For the text-containing cell, return its midpoint in [x, y] coordinate format. 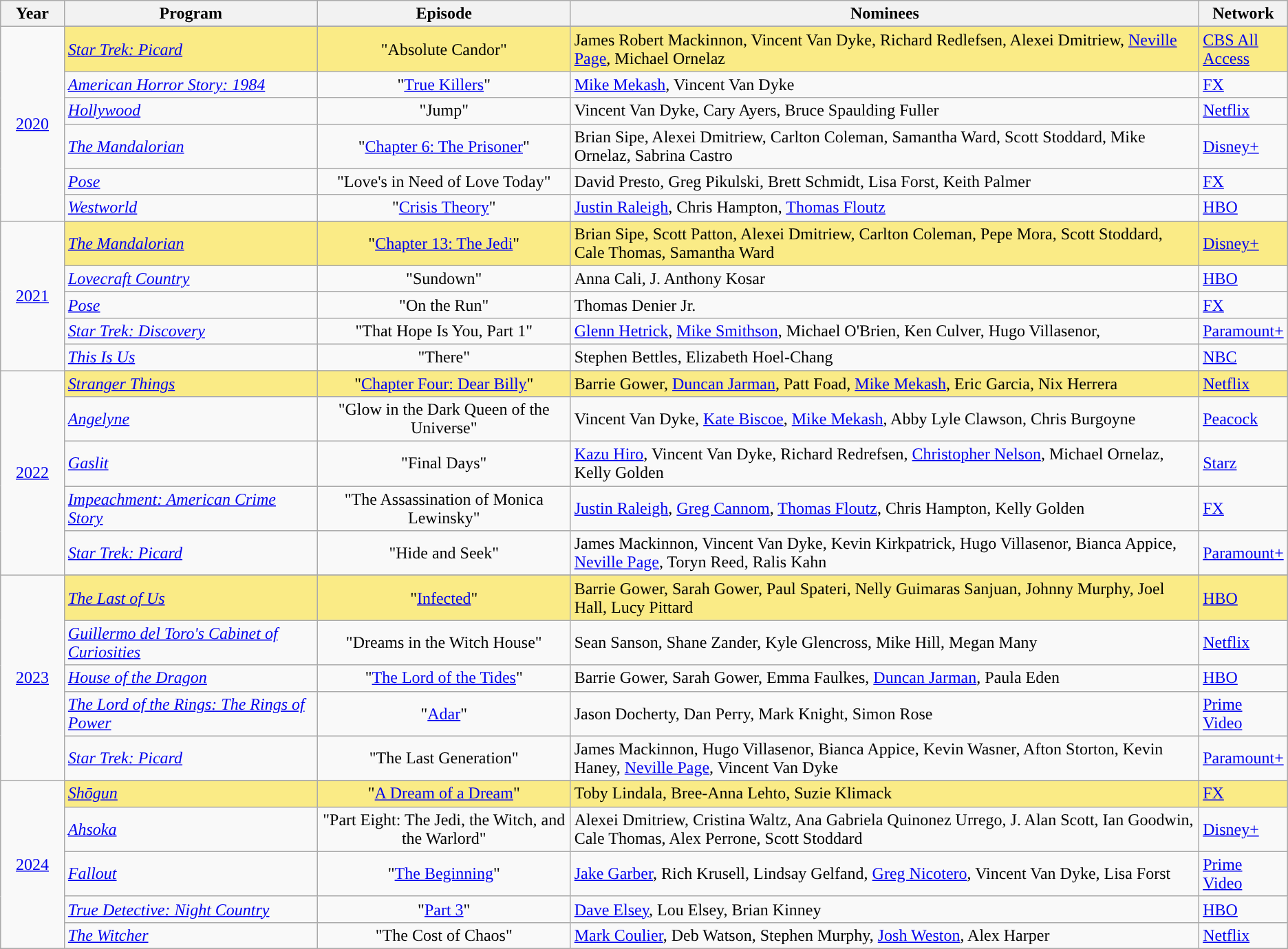
Toby Lindala, Bree-Anna Lehto, Suzie Klimack [885, 794]
Guillermo del Toro's Cabinet of Curiosities [191, 642]
Barrie Gower, Sarah Gower, Paul Spateri, Nelly Guimaras Sanjuan, Johnny Murphy, Joel Hall, Lucy Pittard [885, 598]
Mark Coulier, Deb Watson, Stephen Murphy, Josh Weston, Alex Harper [885, 935]
"The Last Generation" [444, 758]
Shōgun [191, 794]
Dave Elsey, Lou Elsey, Brian Kinney [885, 909]
Jake Garber, Rich Krusell, Lindsay Gelfand, Greg Nicotero, Vincent Van Dyke, Lisa Forst [885, 873]
The Witcher [191, 935]
True Detective: Night Country [191, 909]
"Jump" [444, 111]
Ahsoka [191, 829]
Year [33, 14]
"Absolute Candor" [444, 50]
Alexei Dmitriew, Cristina Waltz, Ana Gabriela Quinonez Urrego, J. Alan Scott, Ian Goodwin, Cale Thomas, Alex Perrone, Scott Stoddard [885, 829]
2024 [33, 864]
House of the Dragon [191, 678]
Westworld [191, 208]
"Glow in the Dark Queen of the Universe" [444, 419]
Starz [1244, 463]
Peacock [1244, 419]
Mike Mekash, Vincent Van Dyke [885, 85]
Angelyne [191, 419]
This Is Us [191, 357]
"Dreams in the Witch House" [444, 642]
"Sundown" [444, 279]
NBC [1244, 357]
Star Trek: Discovery [191, 331]
Vincent Van Dyke, Cary Ayers, Bruce Spaulding Fuller [885, 111]
Gaslit [191, 463]
"Adar" [444, 714]
Anna Cali, J. Anthony Kosar [885, 279]
"Final Days" [444, 463]
Kazu Hiro, Vincent Van Dyke, Richard Redrefsen, Christopher Nelson, Michael Ornelaz, Kelly Golden [885, 463]
"The Beginning" [444, 873]
"Part 3" [444, 909]
"Infected" [444, 598]
Vincent Van Dyke, Kate Biscoe, Mike Mekash, Abby Lyle Clawson, Chris Burgoyne [885, 419]
"Hide and Seek" [444, 553]
Lovecraft Country [191, 279]
Hollywood [191, 111]
2023 [33, 678]
2021 [33, 296]
Network [1244, 14]
"Love's in Need of Love Today" [444, 182]
American Horror Story: 1984 [191, 85]
James Mackinnon, Vincent Van Dyke, Kevin Kirkpatrick, Hugo Villasenor, Bianca Appice, Neville Page, Toryn Reed, Ralis Kahn [885, 553]
Jason Docherty, Dan Perry, Mark Knight, Simon Rose [885, 714]
James Mackinnon, Hugo Villasenor, Bianca Appice, Kevin Wasner, Afton Storton, Kevin Haney, Neville Page, Vincent Van Dyke [885, 758]
"Part Eight: The Jedi, the Witch, and the Warlord" [444, 829]
Justin Raleigh, Greg Cannom, Thomas Floutz, Chris Hampton, Kelly Golden [885, 509]
Stranger Things [191, 383]
"The Assassination of Monica Lewinsky" [444, 509]
David Presto, Greg Pikulski, Brett Schmidt, Lisa Forst, Keith Palmer [885, 182]
Barrie Gower, Sarah Gower, Emma Faulkes, Duncan Jarman, Paula Eden [885, 678]
CBS All Access [1244, 50]
Sean Sanson, Shane Zander, Kyle Glencross, Mike Hill, Megan Many [885, 642]
"Crisis Theory" [444, 208]
Fallout [191, 873]
Brian Sipe, Alexei Dmitriew, Carlton Coleman, Samantha Ward, Scott Stoddard, Mike Ornelaz, Sabrina Castro [885, 146]
Thomas Denier Jr. [885, 305]
Impeachment: American Crime Story [191, 509]
"Chapter 6: The Prisoner" [444, 146]
James Robert Mackinnon, Vincent Van Dyke, Richard Redlefsen, Alexei Dmitriew, Neville Page, Michael Ornelaz [885, 50]
"True Killers" [444, 85]
"Chapter 13: The Jedi" [444, 243]
"There" [444, 357]
Nominees [885, 14]
Justin Raleigh, Chris Hampton, Thomas Floutz [885, 208]
"The Lord of the Tides" [444, 678]
2020 [33, 124]
"That Hope Is You, Part 1" [444, 331]
"On the Run" [444, 305]
Stephen Bettles, Elizabeth Hoel-Chang [885, 357]
Glenn Hetrick, Mike Smithson, Michael O'Brien, Ken Culver, Hugo Villasenor, [885, 331]
"Chapter Four: Dear Billy" [444, 383]
Program [191, 14]
Barrie Gower, Duncan Jarman, Patt Foad, Mike Mekash, Eric Garcia, Nix Herrera [885, 383]
"A Dream of a Dream" [444, 794]
Episode [444, 14]
The Last of Us [191, 598]
The Lord of the Rings: The Rings of Power [191, 714]
Brian Sipe, Scott Patton, Alexei Dmitriew, Carlton Coleman, Pepe Mora, Scott Stoddard, Cale Thomas, Samantha Ward [885, 243]
"The Cost of Chaos" [444, 935]
2022 [33, 472]
